Provide the [X, Y] coordinate of the cell's center where the given text is located.  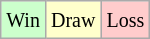
Draw [72, 20]
Win [24, 20]
Loss [126, 20]
